Detect which cell encompasses the target text, then output its [X, Y] center coordinate. 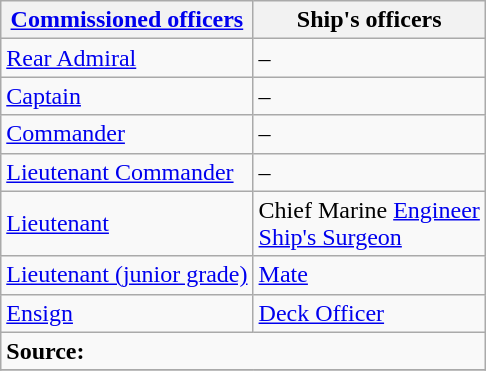
Lieutenant (junior grade) [127, 275]
Ship's officers [369, 20]
Commissioned officers [127, 20]
Source: [244, 351]
Commander [127, 134]
Chief Marine EngineerShip's Surgeon [369, 224]
Lieutenant [127, 224]
Mate [369, 275]
Rear Admiral [127, 58]
Lieutenant Commander [127, 172]
Captain [127, 96]
Ensign [127, 313]
Deck Officer [369, 313]
